Identify which cell holds the provided text, then report its (x, y) central coordinate. 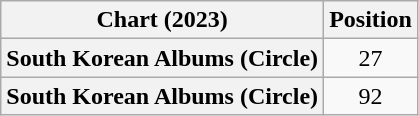
Position (371, 20)
92 (371, 96)
27 (371, 58)
Chart (2023) (162, 20)
